Provide the [X, Y] coordinate of the cell's center where the given text is located.  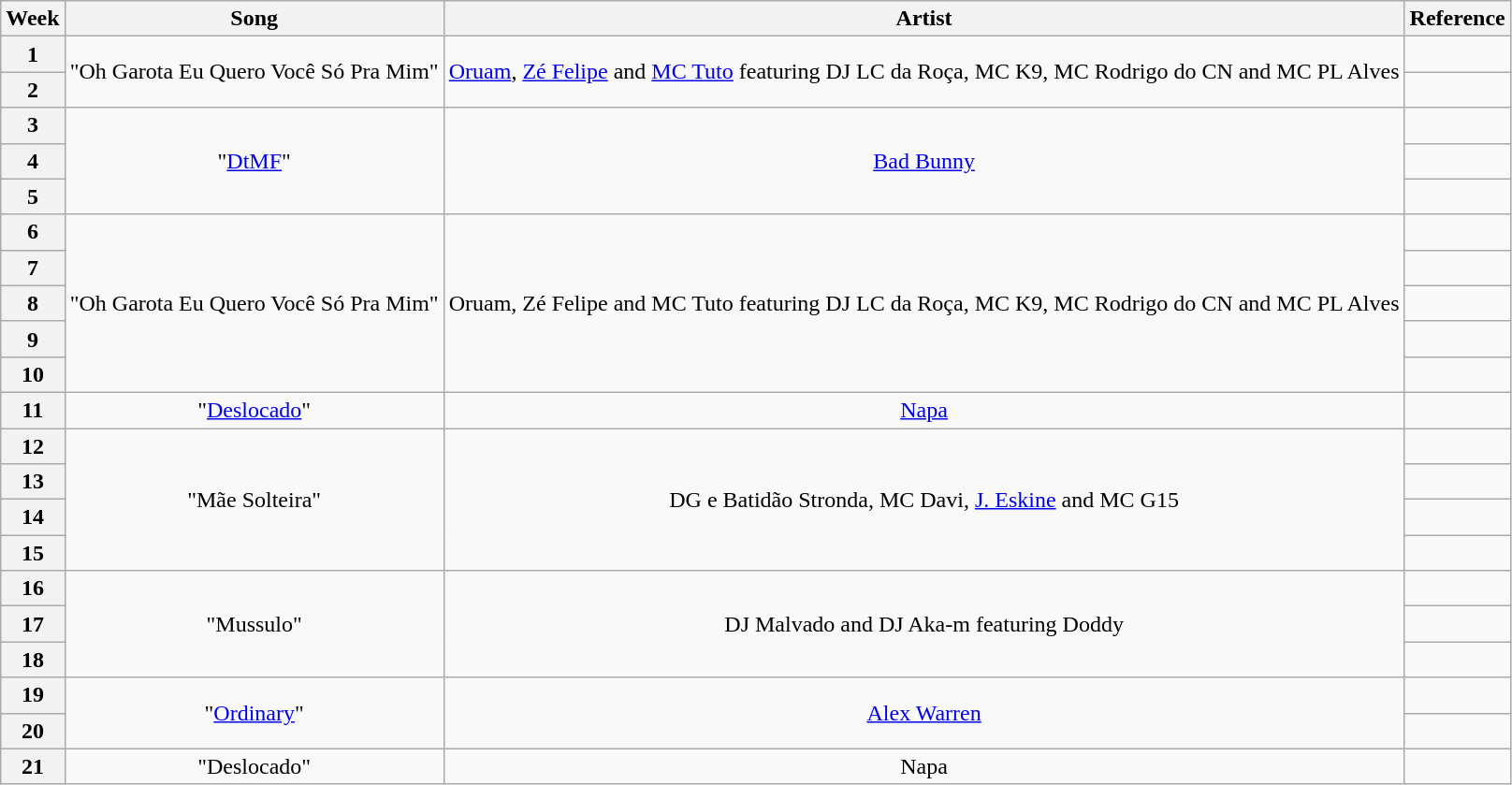
Song [254, 19]
"Mussulo" [254, 624]
Artist [924, 19]
12 [33, 446]
4 [33, 161]
3 [33, 125]
9 [33, 339]
21 [33, 766]
Week [33, 19]
15 [33, 553]
"Ordinary" [254, 713]
7 [33, 268]
5 [33, 196]
18 [33, 660]
13 [33, 482]
17 [33, 624]
16 [33, 589]
DG e Batidão Stronda, MC Davi, J. Eskine and MC G15 [924, 500]
20 [33, 731]
Reference [1458, 19]
11 [33, 410]
19 [33, 695]
"Mãe Solteira" [254, 500]
"DtMF" [254, 161]
Alex Warren [924, 713]
1 [33, 54]
10 [33, 374]
14 [33, 517]
2 [33, 90]
Bad Bunny [924, 161]
DJ Malvado and DJ Aka-m featuring Doddy [924, 624]
6 [33, 232]
8 [33, 303]
